Return [x, y] of the center of cell containing provided text 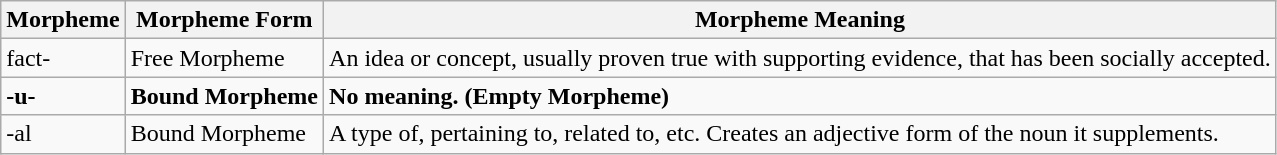
Morpheme [63, 20]
A type of, pertaining to, related to, etc. Creates an adjective form of the noun it supplements. [800, 134]
No meaning. (Empty Morpheme) [800, 96]
-al [63, 134]
Morpheme Form [224, 20]
Free Morpheme [224, 58]
An idea or concept, usually proven true with supporting evidence, that has been socially accepted. [800, 58]
-u- [63, 96]
Morpheme Meaning [800, 20]
fact- [63, 58]
